Find where the given text appears and provide that cell's center as (X, Y) coordinate. 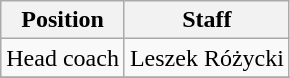
Position (63, 20)
Leszek Różycki (206, 58)
Head coach (63, 58)
Staff (206, 20)
